Provide the (X, Y) coordinate of the cell's center where the given text is located.  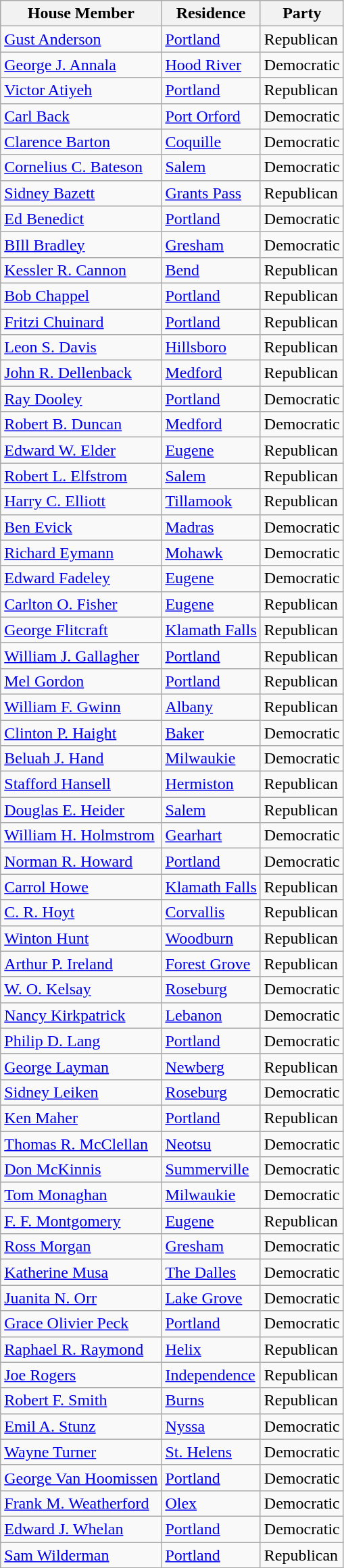
Residence (211, 13)
House Member (81, 13)
Burns (211, 1401)
Tom Monaghan (81, 1195)
Beluah J. Hand (81, 759)
Joe Rogers (81, 1375)
Robert F. Smith (81, 1401)
Juanita N. Orr (81, 1298)
George Van Hoomissen (81, 1478)
Katherine Musa (81, 1272)
Summerville (211, 1170)
Independence (211, 1375)
Ross Morgan (81, 1247)
Ray Dooley (81, 399)
Mel Gordon (81, 681)
Newberg (211, 1066)
Hermiston (211, 784)
William J. Gallagher (81, 655)
Corvallis (211, 913)
Bend (211, 270)
George J. Annala (81, 65)
Woodburn (211, 938)
Forest Grove (211, 964)
Edward Fadeley (81, 578)
Helix (211, 1349)
Carl Back (81, 116)
Albany (211, 707)
William F. Gwinn (81, 707)
Ben Evick (81, 527)
Lake Grove (211, 1298)
Coquille (211, 142)
Carlton O. Fisher (81, 604)
Hillsboro (211, 348)
Kessler R. Cannon (81, 270)
Sam Wilderman (81, 1555)
BIll Bradley (81, 244)
Raphael R. Raymond (81, 1349)
Madras (211, 527)
Hood River (211, 65)
Clarence Barton (81, 142)
C. R. Hoyt (81, 913)
Grants Pass (211, 193)
Victor Atiyeh (81, 90)
Emil A. Stunz (81, 1426)
Edward J. Whelan (81, 1529)
Nancy Kirkpatrick (81, 1015)
Olex (211, 1503)
Douglas E. Heider (81, 810)
Philip D. Lang (81, 1041)
Mohawk (211, 553)
Tillamook (211, 502)
Bob Chappel (81, 296)
Sidney Leiken (81, 1092)
St. Helens (211, 1452)
Don McKinnis (81, 1170)
Clinton P. Haight (81, 732)
Baker (211, 732)
W. O. Kelsay (81, 990)
Wayne Turner (81, 1452)
Sidney Bazett (81, 193)
Robert L. Elfstrom (81, 476)
Harry C. Elliott (81, 502)
Frank M. Weatherford (81, 1503)
Thomas R. McClellan (81, 1144)
Lebanon (211, 1015)
William H. Holmstrom (81, 836)
Ken Maher (81, 1118)
Carrol Howe (81, 887)
The Dalles (211, 1272)
John R. Dellenback (81, 373)
Arthur P. Ireland (81, 964)
Nyssa (211, 1426)
Norman R. Howard (81, 861)
Neotsu (211, 1144)
F. F. Montgomery (81, 1221)
Stafford Hansell (81, 784)
Winton Hunt (81, 938)
Cornelius C. Bateson (81, 167)
Gust Anderson (81, 39)
Fritzi Chuinard (81, 322)
Robert B. Duncan (81, 425)
Port Orford (211, 116)
George Flitcraft (81, 630)
Ed Benedict (81, 219)
Edward W. Elder (81, 450)
Gearhart (211, 836)
Leon S. Davis (81, 348)
Richard Eymann (81, 553)
Party (301, 13)
George Layman (81, 1066)
Grace Olivier Peck (81, 1324)
